From the cell containing the given text, extract its center point as (x, y) coordinate. 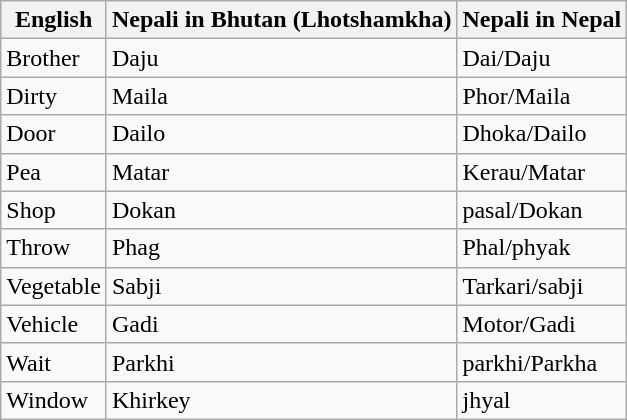
Throw (54, 248)
Motor/Gadi (542, 324)
Sabji (282, 286)
Pea (54, 172)
Nepali in Bhutan (Lhotshamkha) (282, 20)
Wait (54, 362)
Gadi (282, 324)
Nepali in Nepal (542, 20)
Parkhi (282, 362)
Phor/Maila (542, 96)
pasal/Dokan (542, 210)
Door (54, 134)
Shop (54, 210)
Phag (282, 248)
Dokan (282, 210)
Vegetable (54, 286)
parkhi/Parkha (542, 362)
Dai/Daju (542, 58)
Brother (54, 58)
Daju (282, 58)
Vehicle (54, 324)
Kerau/Matar (542, 172)
jhyal (542, 400)
Khirkey (282, 400)
Dailo (282, 134)
Matar (282, 172)
Maila (282, 96)
Dhoka/Dailo (542, 134)
Phal/phyak (542, 248)
English (54, 20)
Dirty (54, 96)
Tarkari/sabji (542, 286)
Window (54, 400)
